Detect which cell encompasses the target text, then output its [x, y] center coordinate. 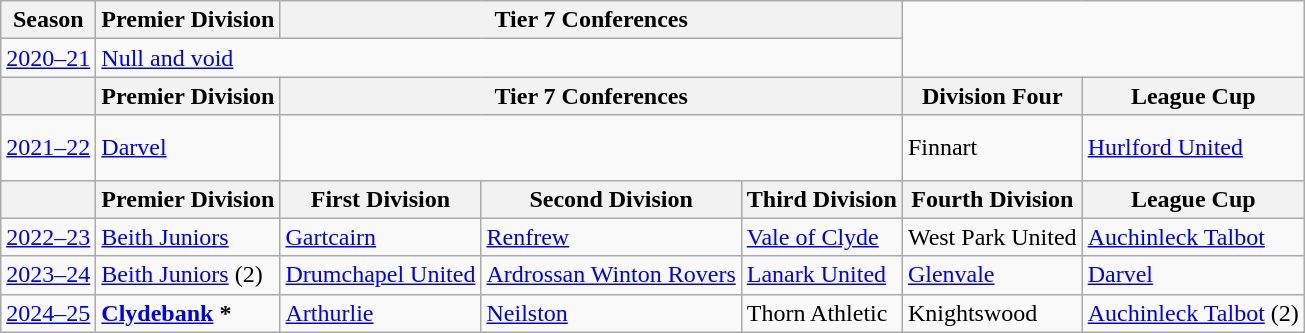
2020–21 [48, 58]
2021–22 [48, 148]
Division Four [992, 96]
Arthurlie [380, 313]
Vale of Clyde [822, 237]
West Park United [992, 237]
Auchinleck Talbot (2) [1193, 313]
2023–24 [48, 275]
Null and void [500, 58]
Knightswood [992, 313]
Season [48, 20]
Hurlford United [1193, 148]
Lanark United [822, 275]
Fourth Division [992, 199]
Renfrew [611, 237]
Drumchapel United [380, 275]
Finnart [992, 148]
2022–23 [48, 237]
Gartcairn [380, 237]
Beith Juniors [188, 237]
First Division [380, 199]
Ardrossan Winton Rovers [611, 275]
Glenvale [992, 275]
Neilston [611, 313]
Beith Juniors (2) [188, 275]
2024–25 [48, 313]
Thorn Athletic [822, 313]
Clydebank * [188, 313]
Second Division [611, 199]
Auchinleck Talbot [1193, 237]
Third Division [822, 199]
